Extract the (X, Y) coordinate from the center of the cell holding the provided text.  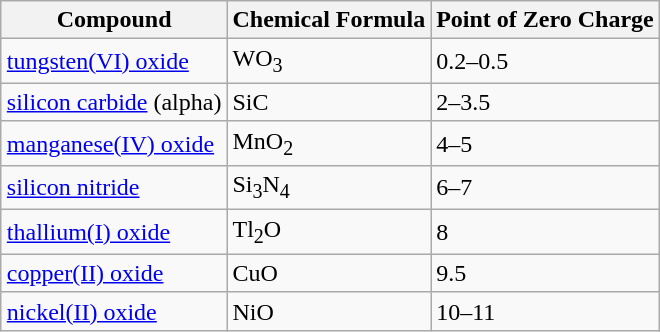
copper(II) oxide (114, 273)
0.2–0.5 (546, 61)
8 (546, 232)
Chemical Formula (329, 20)
MnO2 (329, 143)
2–3.5 (546, 102)
WO3 (329, 61)
6–7 (546, 188)
CuO (329, 273)
NiO (329, 311)
Point of Zero Charge (546, 20)
4–5 (546, 143)
Compound (114, 20)
SiC (329, 102)
Si3N4 (329, 188)
Tl2O (329, 232)
nickel(II) oxide (114, 311)
9.5 (546, 273)
silicon nitride (114, 188)
silicon carbide (alpha) (114, 102)
tungsten(VI) oxide (114, 61)
10–11 (546, 311)
thallium(I) oxide (114, 232)
manganese(IV) oxide (114, 143)
